Return the [x, y] coordinate for the center point of the cell that contains the specified text.  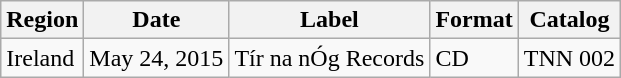
Tír na nÓg Records [330, 58]
May 24, 2015 [156, 58]
Label [330, 20]
Catalog [569, 20]
Format [474, 20]
CD [474, 58]
Ireland [42, 58]
TNN 002 [569, 58]
Date [156, 20]
Region [42, 20]
